Search for the cell housing the specified text and yield its [x, y] center coordinate. 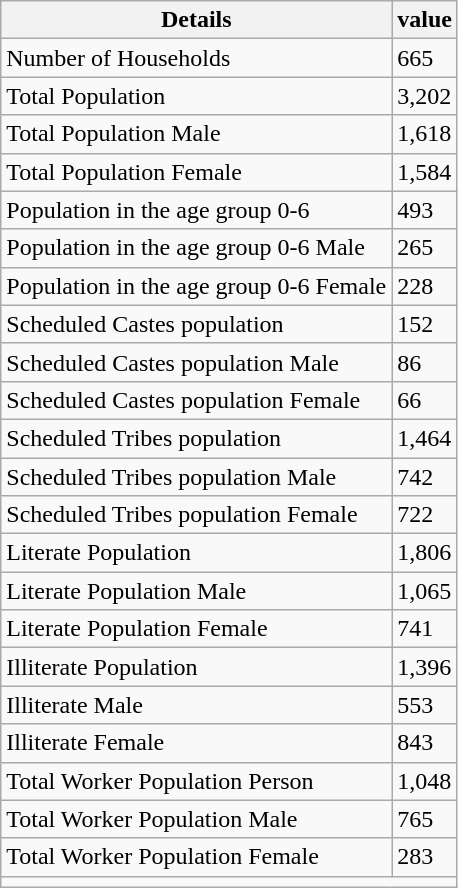
Number of Households [196, 58]
Scheduled Castes population [196, 324]
1,048 [425, 781]
1,584 [425, 172]
Total Population Female [196, 172]
553 [425, 705]
741 [425, 629]
Population in the age group 0-6 Female [196, 286]
Illiterate Female [196, 743]
Details [196, 20]
742 [425, 477]
Scheduled Castes population Female [196, 400]
Literate Population Female [196, 629]
Literate Population Male [196, 591]
265 [425, 248]
1,464 [425, 438]
283 [425, 857]
Total Population [196, 96]
228 [425, 286]
Illiterate Male [196, 705]
Scheduled Tribes population Male [196, 477]
152 [425, 324]
66 [425, 400]
Scheduled Tribes population Female [196, 515]
493 [425, 210]
86 [425, 362]
Illiterate Population [196, 667]
3,202 [425, 96]
Population in the age group 0-6 Male [196, 248]
Total Worker Population Male [196, 819]
Total Population Male [196, 134]
Total Worker Population Person [196, 781]
1,396 [425, 667]
665 [425, 58]
1,806 [425, 553]
value [425, 20]
765 [425, 819]
Total Worker Population Female [196, 857]
843 [425, 743]
Scheduled Tribes population [196, 438]
722 [425, 515]
Population in the age group 0-6 [196, 210]
Scheduled Castes population Male [196, 362]
Literate Population [196, 553]
1,065 [425, 591]
1,618 [425, 134]
